Capture the cell that displays the provided text and extract its [X, Y] central coordinate. 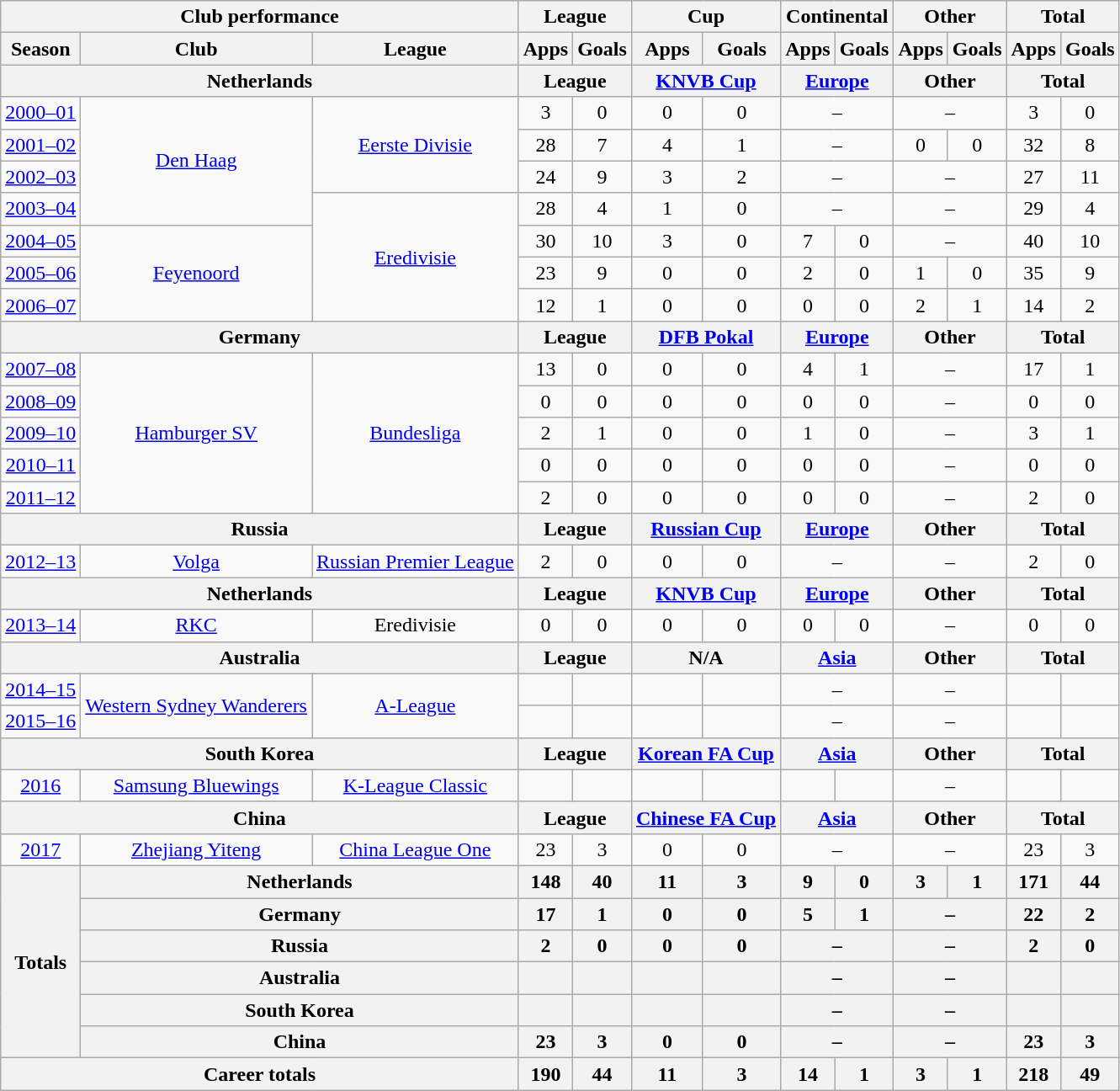
35 [1033, 273]
2000–01 [40, 113]
Western Sydney Wanderers [197, 705]
2010–11 [40, 466]
Volga [197, 561]
32 [1033, 145]
2007–08 [40, 369]
2011–12 [40, 498]
Career totals [259, 1074]
2016 [40, 785]
24 [545, 177]
Russian Cup [705, 530]
Zhejiang Yiteng [197, 849]
2004–05 [40, 241]
2003–04 [40, 209]
13 [545, 369]
2012–13 [40, 561]
Totals [40, 961]
China League One [415, 849]
2001–02 [40, 145]
218 [1033, 1074]
27 [1033, 177]
2015–16 [40, 721]
5 [808, 913]
2008–09 [40, 402]
Feyenoord [197, 273]
Club [197, 49]
Cup [705, 17]
A-League [415, 705]
Russian Premier League [415, 561]
30 [545, 241]
Eerste Divisie [415, 145]
148 [545, 881]
Hamburger SV [197, 433]
Bundesliga [415, 433]
Samsung Bluewings [197, 785]
RKC [197, 625]
DFB Pokal [705, 337]
K-League Classic [415, 785]
2005–06 [40, 273]
8 [1090, 145]
171 [1033, 881]
190 [545, 1074]
Continental [837, 17]
2006–07 [40, 305]
2017 [40, 849]
12 [545, 305]
2014–15 [40, 689]
Chinese FA Cup [705, 817]
Club performance [259, 17]
Korean FA Cup [705, 753]
N/A [705, 657]
2013–14 [40, 625]
2002–03 [40, 177]
Den Haag [197, 161]
29 [1033, 209]
Season [40, 49]
2009–10 [40, 434]
22 [1033, 913]
49 [1090, 1074]
